From the cell containing the given text, extract its center point as (X, Y) coordinate. 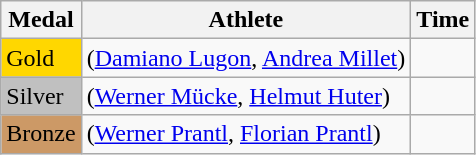
Gold (41, 58)
Athlete (246, 20)
Medal (41, 20)
Silver (41, 96)
(Werner Mücke, Helmut Huter) (246, 96)
(Damiano Lugon, Andrea Millet) (246, 58)
Bronze (41, 134)
(Werner Prantl, Florian Prantl) (246, 134)
Time (443, 20)
